Capture the cell that displays the provided text and extract its (x, y) central coordinate. 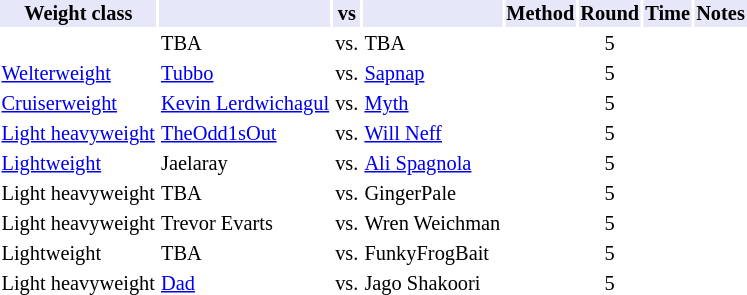
vs (347, 14)
Method (540, 14)
Ali Spagnola (432, 164)
Time (668, 14)
Notes (721, 14)
Round (610, 14)
Myth (432, 104)
Will Neff (432, 134)
Kevin Lerdwichagul (244, 104)
TheOdd1sOut (244, 134)
Sapnap (432, 74)
Tubbo (244, 74)
FunkyFrogBait (432, 254)
GingerPale (432, 194)
Wren Weichman (432, 224)
Cruiserweight (78, 104)
Trevor Evarts (244, 224)
Weight class (78, 14)
Jaelaray (244, 164)
Welterweight (78, 74)
